Extract the (x, y) coordinate from the center of the cell holding the provided text.  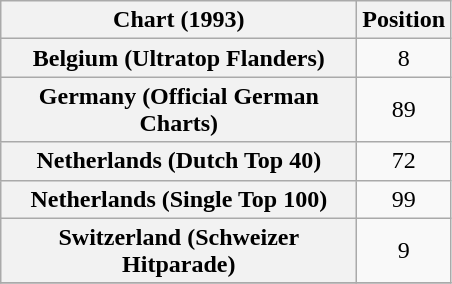
8 (404, 58)
Chart (1993) (179, 20)
Position (404, 20)
Germany (Official German Charts) (179, 110)
Switzerland (Schweizer Hitparade) (179, 250)
9 (404, 250)
72 (404, 161)
Belgium (Ultratop Flanders) (179, 58)
89 (404, 110)
Netherlands (Dutch Top 40) (179, 161)
99 (404, 199)
Netherlands (Single Top 100) (179, 199)
